Scan for the cell matching the given text and deliver its (X, Y) coordinate at center. 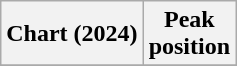
Chart (2024) (72, 34)
Peakposition (189, 34)
